Return (x, y) of the center of cell containing provided text 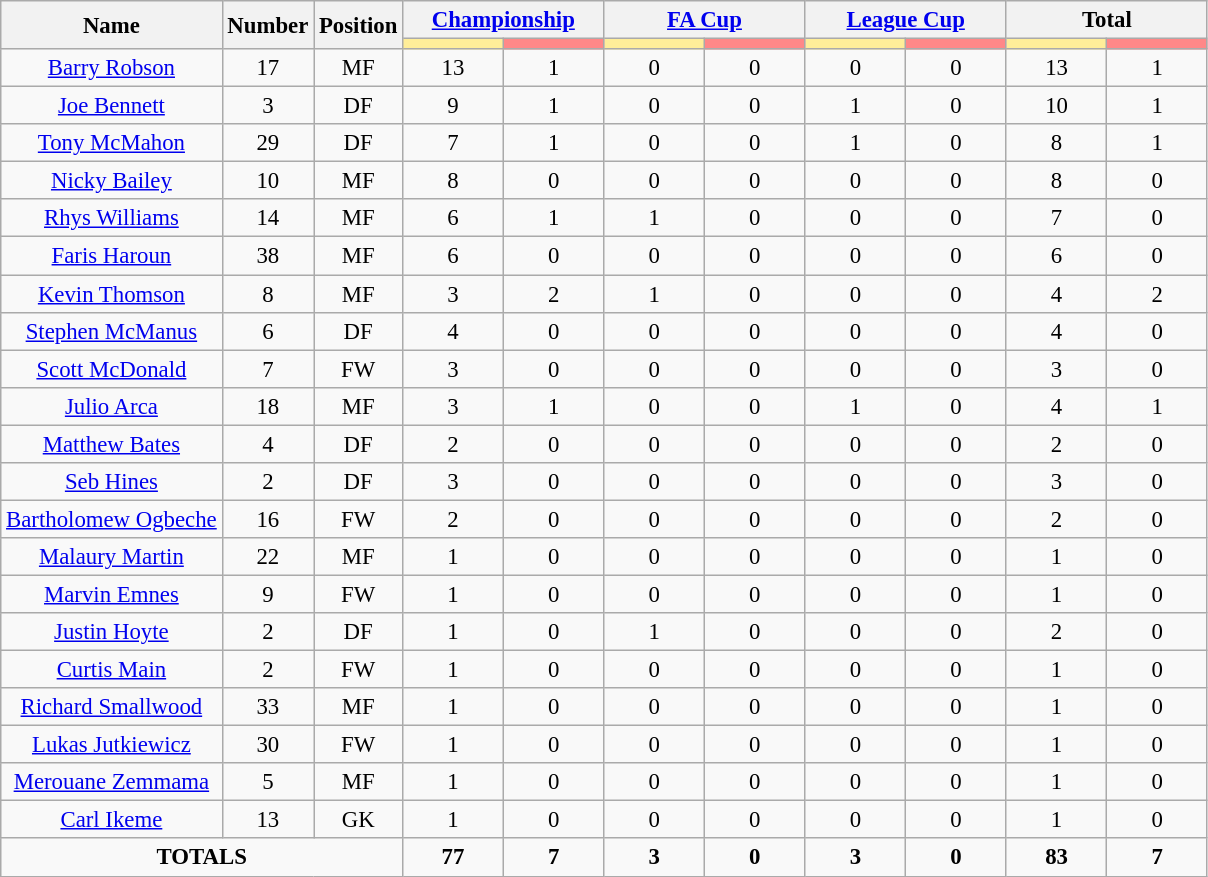
Curtis Main (112, 670)
Julio Arca (112, 406)
Kevin Thomson (112, 294)
TOTALS (202, 858)
GK (358, 820)
Joe Bennett (112, 106)
5 (268, 782)
Barry Robson (112, 68)
Bartholomew Ogbeche (112, 519)
29 (268, 143)
Nicky Bailey (112, 181)
14 (268, 219)
33 (268, 707)
Carl Ikeme (112, 820)
Malaury Martin (112, 557)
38 (268, 256)
League Cup (906, 20)
Tony McMahon (112, 143)
Stephen McManus (112, 331)
Richard Smallwood (112, 707)
18 (268, 406)
Lukas Jutkiewicz (112, 745)
77 (454, 858)
Seb Hines (112, 482)
Matthew Bates (112, 444)
Number (268, 25)
17 (268, 68)
Faris Haroun (112, 256)
22 (268, 557)
83 (1056, 858)
Merouane Zemmama (112, 782)
Position (358, 25)
16 (268, 519)
Scott McDonald (112, 369)
Name (112, 25)
FA Cup (704, 20)
30 (268, 745)
Justin Hoyte (112, 632)
Marvin Emnes (112, 594)
Total (1106, 20)
Rhys Williams (112, 219)
Championship (504, 20)
